Locate the cell with the specified text and output its [X, Y] center coordinate. 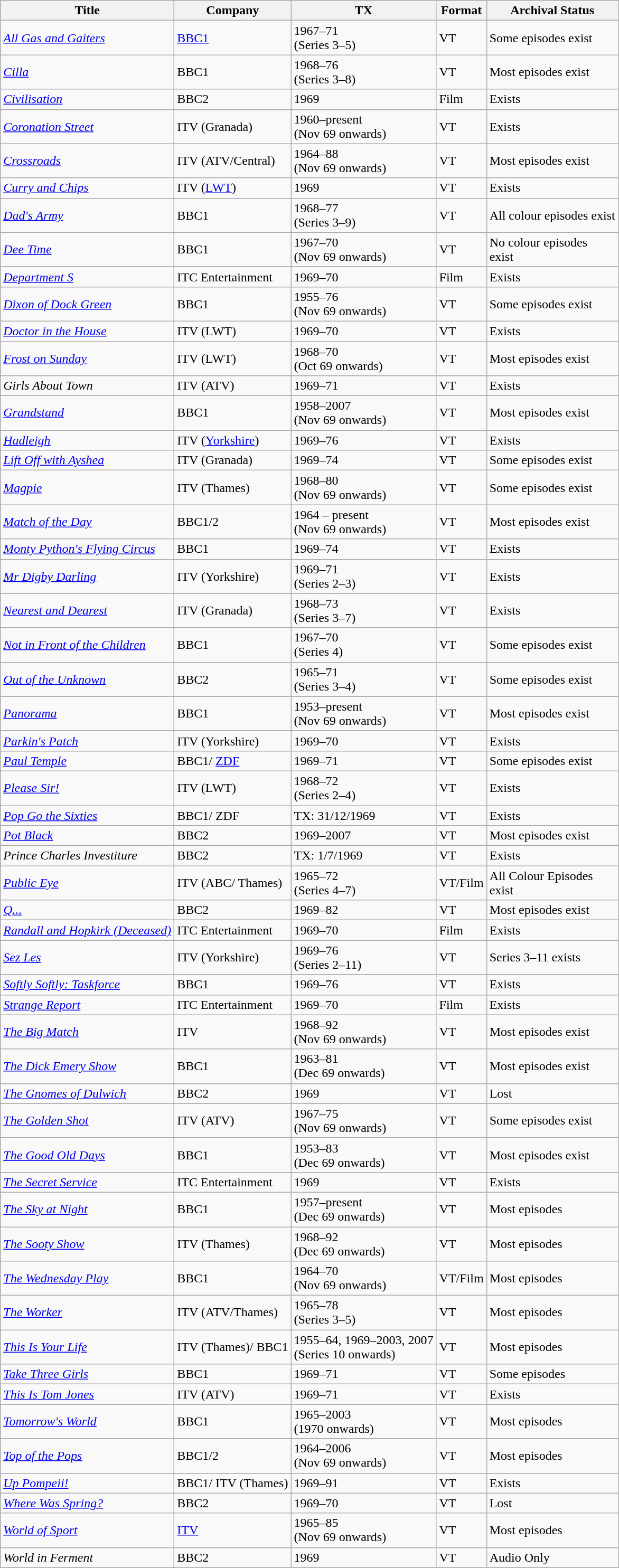
No colour episodesexist [552, 249]
Mr Digby Darling [88, 577]
1968–72(Series 2–4) [363, 788]
TX: 1/7/1969 [363, 856]
Crossroads [88, 160]
Pop Go the Sixties [88, 816]
TX: 31/12/1969 [363, 816]
ITV (ABC/ Thames) [232, 883]
Parkin's Patch [88, 741]
Strange Report [88, 1005]
1953–83(Dec 69 onwards) [363, 1155]
Civilisation [88, 99]
Nearest and Dearest [88, 610]
Panorama [88, 714]
ITV (ATV/Central) [232, 160]
The Good Old Days [88, 1155]
This Is Your Life [88, 1347]
Coronation Street [88, 127]
1964–88(Nov 69 onwards) [363, 160]
1968–77(Series 3–9) [363, 215]
1969–76(Series 2–11) [363, 958]
This Is Tom Jones [88, 1394]
Audio Only [552, 1557]
1965–71(Series 3–4) [363, 679]
World of Sport [88, 1530]
Doctor in the House [88, 331]
1967–71(Series 3–5) [363, 38]
The Dick Emery Show [88, 1066]
Some episodes [552, 1374]
All Gas and Gaiters [88, 38]
1964 – present(Nov 69 onwards) [363, 522]
Please Sir! [88, 788]
All Colour Episodesexist [552, 883]
Curry and Chips [88, 188]
Match of the Day [88, 522]
Top of the Pops [88, 1456]
BBC1/ ITV (Thames) [232, 1483]
The Worker [88, 1312]
1967–70(Nov 69 onwards) [363, 249]
1969–82 [363, 910]
1968–92(Nov 69 onwards) [363, 1032]
The Wednesday Play [88, 1279]
Dee Time [88, 249]
Hadleigh [88, 440]
The Sooty Show [88, 1244]
1965–72(Series 4–7) [363, 883]
Cilla [88, 72]
Department S [88, 277]
1968–80(Nov 69 onwards) [363, 488]
Public Eye [88, 883]
Not in Front of the Children [88, 645]
1964–70(Nov 69 onwards) [363, 1279]
Softly Softly: Taskforce [88, 985]
TX [363, 11]
Company [232, 11]
Grandstand [88, 413]
The Sky at Night [88, 1209]
1965–85(Nov 69 onwards) [363, 1530]
1968–73(Series 3–7) [363, 610]
Girls About Town [88, 386]
1967–75(Nov 69 onwards) [363, 1120]
Frost on Sunday [88, 358]
Series 3–11 exists [552, 958]
1960–present(Nov 69 onwards) [363, 127]
Take Three Girls [88, 1374]
1969–91 [363, 1483]
1953–present(Nov 69 onwards) [363, 714]
1969–2007 [363, 836]
Format [462, 11]
Randall and Hopkirk (Deceased) [88, 930]
1968–76(Series 3–8) [363, 72]
Prince Charles Investiture [88, 856]
1969–71(Series 2–3) [363, 577]
1957–present(Dec 69 onwards) [363, 1209]
Sez Les [88, 958]
1958–2007(Nov 69 onwards) [363, 413]
1964–2006(Nov 69 onwards) [363, 1456]
Dad's Army [88, 215]
Pot Black [88, 836]
Tomorrow's World [88, 1421]
1967–70(Series 4) [363, 645]
Paul Temple [88, 761]
The Big Match [88, 1032]
Magpie [88, 488]
ITV (Thames)/ BBC1 [232, 1347]
Where Was Spring? [88, 1503]
1955–64, 1969–2003, 2007(Series 10 onwards) [363, 1347]
Archival Status [552, 11]
Title [88, 11]
The Gnomes of Dulwich [88, 1093]
All colour episodes exist [552, 215]
Lift Off with Ayshea [88, 460]
1963–81(Dec 69 onwards) [363, 1066]
Dixon of Dock Green [88, 304]
Q... [88, 910]
1965–78(Series 3–5) [363, 1312]
1965–2003(1970 onwards) [363, 1421]
ITV (ATV/Thames) [232, 1312]
1968–70(Oct 69 onwards) [363, 358]
1968–92(Dec 69 onwards) [363, 1244]
Up Pompeii! [88, 1483]
The Secret Service [88, 1182]
World in Ferment [88, 1557]
The Golden Shot [88, 1120]
Monty Python's Flying Circus [88, 549]
1955–76(Nov 69 onwards) [363, 304]
Out of the Unknown [88, 679]
